Detect which cell encompasses the target text, then output its [x, y] center coordinate. 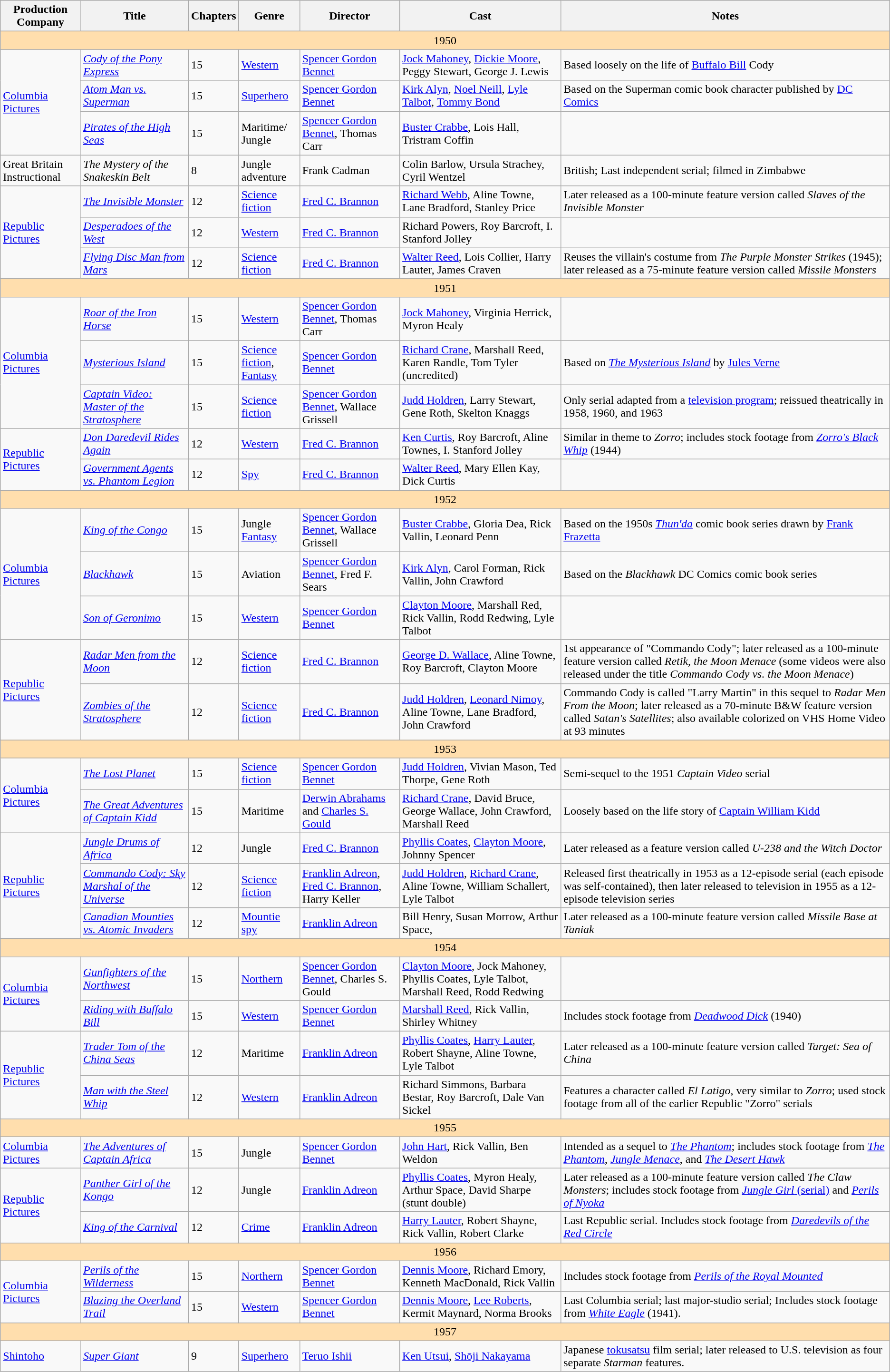
Title [134, 16]
Director [349, 16]
Harry Lauter, Robert Shayne, Rick Vallin, Robert Clarke [480, 1227]
Shintoho [41, 1356]
1957 [445, 1332]
Commando Cody: Sky Marshal of the Universe [134, 885]
Pirates of the High Seas [134, 133]
Jungle Drums of Africa [134, 848]
Frank Cadman [349, 170]
Captain Video: Master of the Stratosphere [134, 406]
Based on the Superman comic book character published by DC Comics [726, 96]
Spy [269, 475]
Richard Crane, Marshall Reed, Karen Randle, Tom Tyler (uncredited) [480, 362]
Walter Reed, Mary Ellen Kay, Dick Curtis [480, 475]
1951 [445, 288]
Franklin Adreon, Fred C. Brannon, Harry Keller [349, 885]
Derwin Abrahams and Charles S. Gould [349, 811]
The Invisible Monster [134, 202]
Based loosely on the life of Buffalo Bill Cody [726, 65]
Production Company [41, 16]
Great Britain Instructional [41, 170]
Richard Simmons, Barbara Bestar, Roy Barcroft, Dale Van Sickel [480, 1097]
Gunfighters of the Northwest [134, 979]
Judd Holdren, Vivian Mason, Ted Thorpe, Gene Roth [480, 773]
Japanese tokusatsu film serial; later released to U.S. television as four separate Starman features. [726, 1356]
Richard Webb, Aline Towne, Lane Bradford, Stanley Price [480, 202]
Colin Barlow, Ursula Strachey, Cyril Wentzel [480, 170]
The Great Adventures of Captain Kidd [134, 811]
Ken Utsui, Shōji Nakayama [480, 1356]
King of the Congo [134, 530]
Includes stock footage from Perils of the Royal Mounted [726, 1276]
Phyllis Coates, Myron Healy, Arthur Space, David Sharpe (stunt double) [480, 1190]
Clayton Moore, Jock Mahoney, Phyllis Coates, Lyle Talbot, Marshall Reed, Rodd Redwing [480, 979]
Canadian Mounties vs. Atomic Invaders [134, 923]
1950 [445, 40]
9 [213, 1356]
Crime [269, 1227]
George D. Wallace, Aline Towne, Roy Barcroft, Clayton Moore [480, 662]
Based on the Blackhawk DC Comics comic book series [726, 574]
Walter Reed, Lois Collier, Harry Lauter, James Craven [480, 263]
JungleFantasy [269, 530]
Phyllis Coates, Harry Lauter, Robert Shayne, Aline Towne, Lyle Talbot [480, 1053]
Richard Crane, David Bruce, George Wallace, John Crawford, Marshall Reed [480, 811]
Based on The Mysterious Island by Jules Verne [726, 362]
Bill Henry, Susan Morrow, Arthur Space, [480, 923]
Desperadoes of the West [134, 232]
Don Daredevil Rides Again [134, 444]
Radar Men from the Moon [134, 662]
Features a character called El Latigo, very similar to Zorro; used stock footage from all of the earlier Republic "Zorro" serials [726, 1097]
The Lost Planet [134, 773]
Semi-sequel to the 1951 Captain Video serial [726, 773]
The Mystery of the Snakeskin Belt [134, 170]
Aviation [269, 574]
Judd Holdren, Richard Crane, Aline Towne, William Schallert, Lyle Talbot [480, 885]
King of the Carnival [134, 1227]
Panther Girl of the Kongo [134, 1190]
Zombies of the Stratosphere [134, 711]
Last Republic serial. Includes stock footage from Daredevils of the Red Circle [726, 1227]
Kirk Alyn, Noel Neill, Lyle Talbot, Tommy Bond [480, 96]
1956 [445, 1252]
Man with the Steel Whip [134, 1097]
Flying Disc Man from Mars [134, 263]
Spencer Gordon Bennet, Fred F. Sears [349, 574]
Roar of the Iron Horse [134, 319]
Richard Powers, Roy Barcroft, I. Stanford Jolley [480, 232]
Later released as a 100-minute feature version called Target: Sea of China [726, 1053]
Later released as a 100-minute feature version called Missile Base at Taniak [726, 923]
1955 [445, 1128]
Reuses the villain's costume from The Purple Monster Strikes (1945); later released as a 75-minute feature version called Missile Monsters [726, 263]
British; Last independent serial; filmed in Zimbabwe [726, 170]
1953 [445, 749]
Blackhawk [134, 574]
Blazing the Overland Trail [134, 1307]
Super Giant [134, 1356]
Judd Holdren, Leonard Nimoy, Aline Towne, Lane Bradford, John Crawford [480, 711]
Mysterious Island [134, 362]
1954 [445, 947]
Phyllis Coates, Clayton Moore, Johnny Spencer [480, 848]
Science fiction,Fantasy [269, 362]
Dennis Moore, Richard Emory, Kenneth MacDonald, Rick Vallin [480, 1276]
Ken Curtis, Roy Barcroft, Aline Townes, I. Stanford Jolley [480, 444]
Chapters [213, 16]
Atom Man vs. Superman [134, 96]
Includes stock footage from Deadwood Dick (1940) [726, 1016]
Later released as a 100-minute feature version called Slaves of the Invisible Monster [726, 202]
Based on the 1950s Thun'da comic book series drawn by Frank Frazetta [726, 530]
Cast [480, 16]
Later released as a feature version called U-238 and the Witch Doctor [726, 848]
Maritime/ Jungle [269, 133]
Teruo Ishii [349, 1356]
Jock Mahoney, Virginia Herrick, Myron Healy [480, 319]
Intended as a sequel to The Phantom; includes stock footage from The Phantom, Jungle Menace, and The Desert Hawk [726, 1153]
Government Agents vs. Phantom Legion [134, 475]
Last Columbia serial; last major-studio serial; Includes stock footage from White Eagle (1941). [726, 1307]
Similar in theme to Zorro; includes stock footage from Zorro's Black Whip (1944) [726, 444]
Trader Tom of the China Seas [134, 1053]
Kirk Alyn, Carol Forman, Rick Vallin, John Crawford [480, 574]
Judd Holdren, Larry Stewart, Gene Roth, Skelton Knaggs [480, 406]
Clayton Moore, Marshall Red, Rick Vallin, Rodd Redwing, Lyle Talbot [480, 618]
Son of Geronimo [134, 618]
Mountie spy [269, 923]
Loosely based on the life story of Captain William Kidd [726, 811]
Marshall Reed, Rick Vallin, Shirley Whitney [480, 1016]
Later released as a 100-minute feature version called The Claw Monsters; includes stock footage from Jungle Girl (serial) and Perils of Nyoka [726, 1190]
1952 [445, 499]
8 [213, 170]
Dennis Moore, Lee Roberts, Kermit Maynard, Norma Brooks [480, 1307]
Perils of the Wilderness [134, 1276]
The Adventures of Captain Africa [134, 1153]
Notes [726, 16]
Buster Crabbe, Lois Hall, Tristram Coffin [480, 133]
Genre [269, 16]
Spencer Gordon Bennet, Charles S. Gould [349, 979]
Jock Mahoney, Dickie Moore, Peggy Stewart, George J. Lewis [480, 65]
Jungle adventure [269, 170]
John Hart, Rick Vallin, Ben Weldon [480, 1153]
Riding with Buffalo Bill [134, 1016]
Buster Crabbe, Gloria Dea, Rick Vallin, Leonard Penn [480, 530]
Cody of the Pony Express [134, 65]
Only serial adapted from a television program; reissued theatrically in 1958, 1960, and 1963 [726, 406]
